Find where the given text appears and provide that cell's center as [x, y] coordinate. 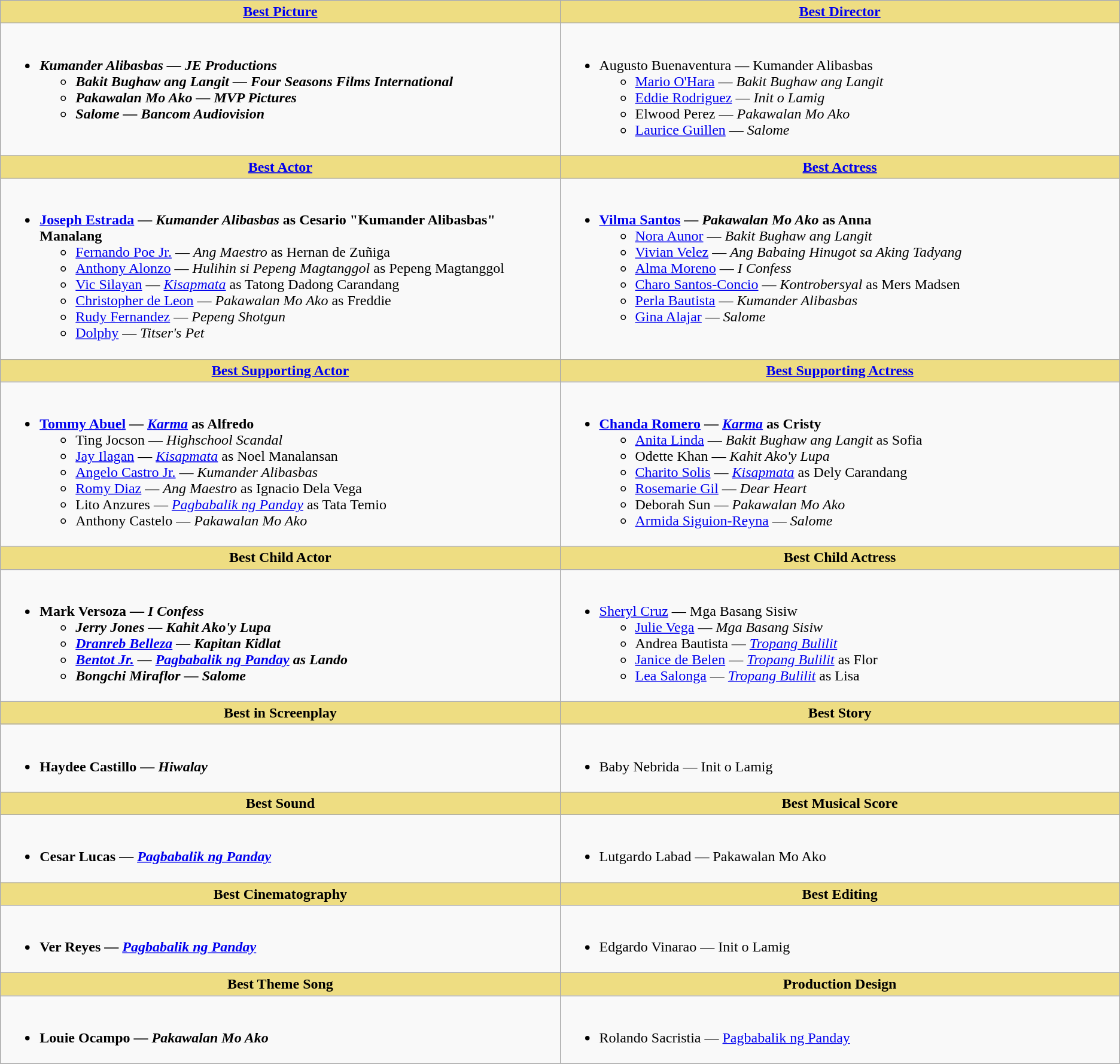
Best Sound [280, 803]
Haydee Castillo — Hiwalay [280, 758]
Best Actor [280, 167]
Cesar Lucas — Pagbabalik ng Panday [280, 849]
Best Actress [840, 167]
Best Picture [280, 12]
Best Child Actress [840, 558]
Best Cinematography [280, 893]
Rolando Sacristia — Pagbabalik ng Panday [840, 1029]
Best Director [840, 12]
Baby Nebrida — Init o Lamig [840, 758]
Best Supporting Actress [840, 370]
Louie Ocampo — Pakawalan Mo Ako [280, 1029]
Ver Reyes — Pagbabalik ng Panday [280, 940]
Best Story [840, 713]
Best Theme Song [280, 984]
Best Supporting Actor [280, 370]
Edgardo Vinarao — Init o Lamig [840, 940]
Best Editing [840, 893]
Lutgardo Labad — Pakawalan Mo Ako [840, 849]
Best Musical Score [840, 803]
Production Design [840, 984]
Best in Screenplay [280, 713]
Best Child Actor [280, 558]
